Scan for the cell matching the given text and deliver its [x, y] coordinate at center. 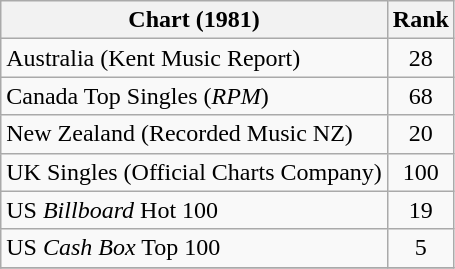
Chart (1981) [194, 20]
US Cash Box Top 100 [194, 248]
Canada Top Singles (RPM) [194, 96]
US Billboard Hot 100 [194, 210]
UK Singles (Official Charts Company) [194, 172]
68 [420, 96]
100 [420, 172]
20 [420, 134]
New Zealand (Recorded Music NZ) [194, 134]
19 [420, 210]
5 [420, 248]
28 [420, 58]
Rank [420, 20]
Australia (Kent Music Report) [194, 58]
